Search for the cell housing the specified text and yield its (x, y) center coordinate. 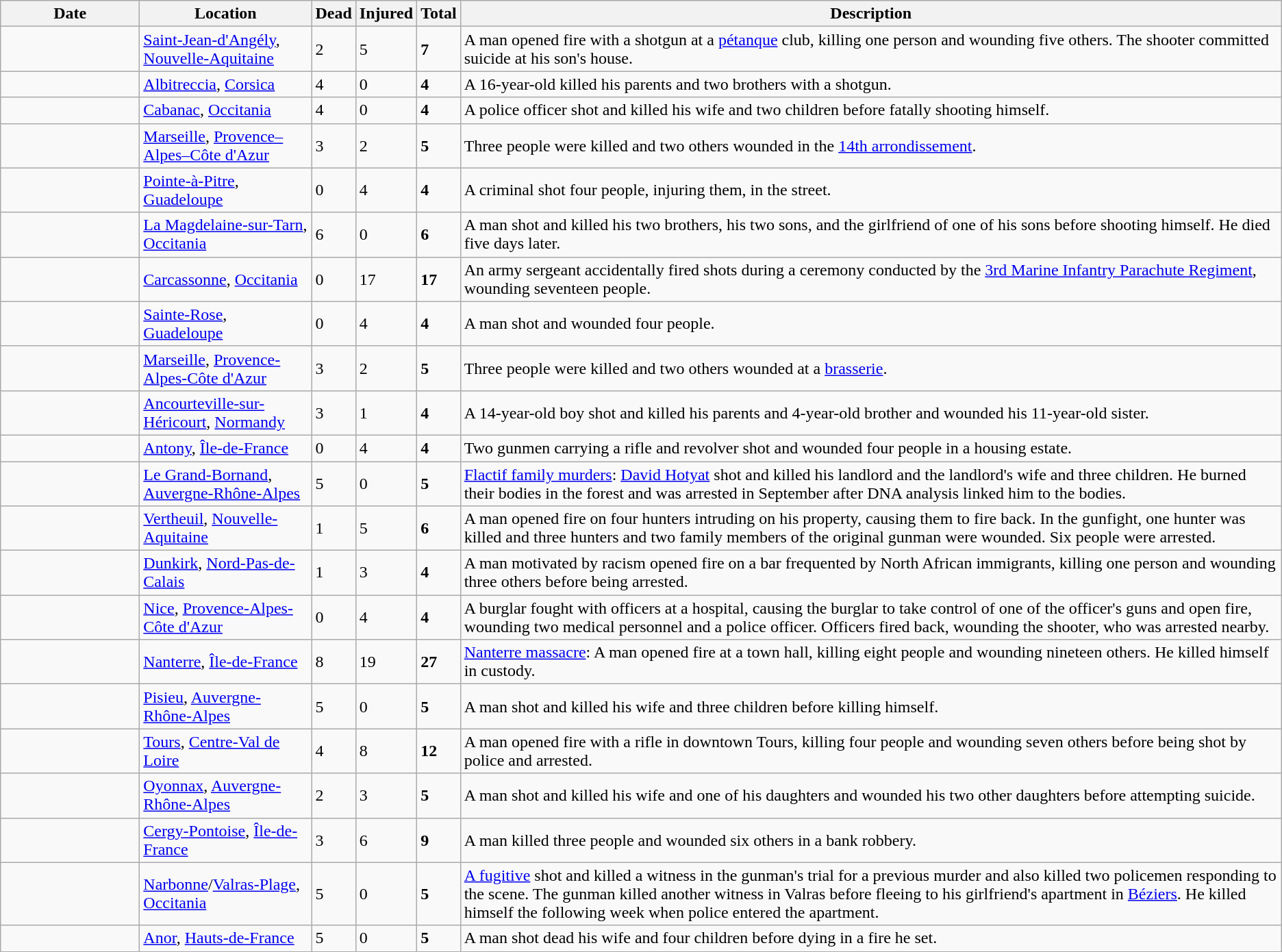
Pointe-à-Pitre, Guadeloupe (226, 190)
Marseille, Provence-Alpes-Côte d'Azur (226, 368)
A 14-year-old boy shot and killed his parents and 4-year-old brother and wounded his 11-year-old sister. (871, 412)
Vertheuil, Nouvelle-Aquitaine (226, 529)
7 (439, 49)
Nanterre massacre: A man opened fire at a town hall, killing eight people and wounding nineteen others. He killed himself in custody. (871, 662)
A man opened fire with a shotgun at a pétanque club, killing one person and wounding five others. The shooter committed suicide at his son's house. (871, 49)
Total (439, 14)
19 (386, 662)
Dunkirk, Nord-Pas-de-Calais (226, 573)
Narbonne/Valras-Plage, Occitania (226, 894)
Marseille, Provence–Alpes–Côte d'Azur (226, 145)
Anor, Hauts-de-France (226, 938)
An army sergeant accidentally fired shots during a ceremony conducted by the 3rd Marine Infantry Parachute Regiment, wounding seventeen people. (871, 279)
A man opened fire with a rifle in downtown Tours, killing four people and wounding seven others before being shot by police and arrested. (871, 751)
A 16-year-old killed his parents and two brothers with a shotgun. (871, 84)
Antony, Île-de-France (226, 448)
A man shot and killed his wife and three children before killing himself. (871, 707)
A man shot and killed his two brothers, his two sons, and the girlfriend of one of his sons before shooting himself. He died five days later. (871, 234)
Oyonnax, Auvergne-Rhône-Alpes (226, 796)
Saint-Jean-d'Angély, Nouvelle-Aquitaine (226, 49)
A man shot dead his wife and four children before dying in a fire he set. (871, 938)
La Magdelaine-sur-Tarn, Occitania (226, 234)
Pisieu, Auvergne-Rhône-Alpes (226, 707)
Nice, Provence-Alpes-Côte d'Azur (226, 618)
A criminal shot four people, injuring them, in the street. (871, 190)
Le Grand-Bornand, Auvergne-Rhône-Alpes (226, 484)
Nanterre, Île-de-France (226, 662)
A police officer shot and killed his wife and two children before fatally shooting himself. (871, 110)
Description (871, 14)
Two gunmen carrying a rifle and revolver shot and wounded four people in a housing estate. (871, 448)
Location (226, 14)
Ancourteville-sur-Héricourt, Normandy (226, 412)
27 (439, 662)
Sainte-Rose, Guadeloupe (226, 323)
12 (439, 751)
Three people were killed and two others wounded in the 14th arrondissement. (871, 145)
Carcassonne, Occitania (226, 279)
9 (439, 840)
A man shot and killed his wife and one of his daughters and wounded his two other daughters before attempting suicide. (871, 796)
Injured (386, 14)
Cabanac, Occitania (226, 110)
Dead (334, 14)
Three people were killed and two others wounded at a brasserie. (871, 368)
Date (70, 14)
A man shot and wounded four people. (871, 323)
Albitreccia, Corsica (226, 84)
Cergy-Pontoise, Île-de-France (226, 840)
A man killed three people and wounded six others in a bank robbery. (871, 840)
Tours, Centre-Val de Loire (226, 751)
